From the cell containing the given text, extract its center point as [X, Y] coordinate. 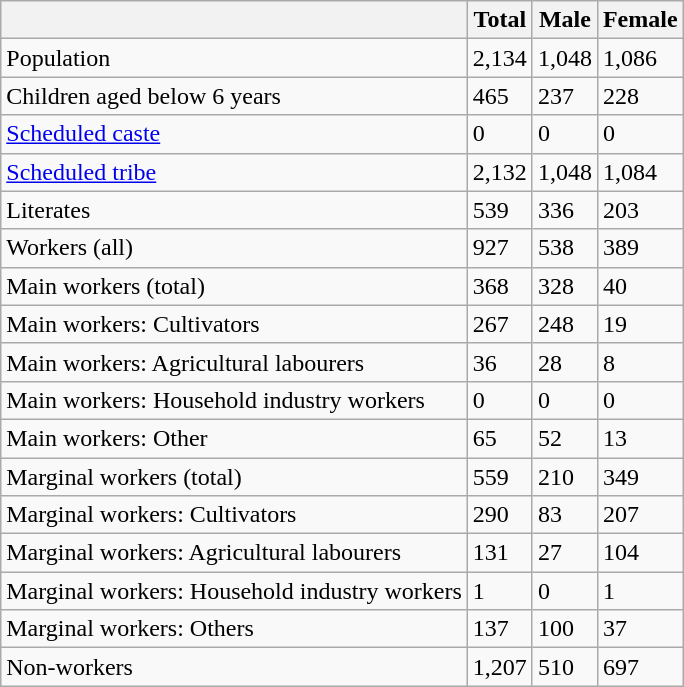
37 [640, 629]
Marginal workers: Agricultural labourers [234, 553]
328 [564, 286]
65 [500, 438]
Female [640, 20]
210 [564, 477]
Children aged below 6 years [234, 96]
203 [640, 210]
248 [564, 324]
927 [500, 248]
36 [500, 362]
2,134 [500, 58]
Marginal workers (total) [234, 477]
Literates [234, 210]
104 [640, 553]
510 [564, 667]
Main workers: Cultivators [234, 324]
Workers (all) [234, 248]
539 [500, 210]
Main workers: Agricultural labourers [234, 362]
237 [564, 96]
559 [500, 477]
349 [640, 477]
267 [500, 324]
83 [564, 515]
389 [640, 248]
137 [500, 629]
131 [500, 553]
100 [564, 629]
19 [640, 324]
52 [564, 438]
697 [640, 667]
Non-workers [234, 667]
Scheduled tribe [234, 172]
Scheduled caste [234, 134]
1,207 [500, 667]
368 [500, 286]
Male [564, 20]
207 [640, 515]
Main workers: Household industry workers [234, 400]
Main workers (total) [234, 286]
27 [564, 553]
290 [500, 515]
2,132 [500, 172]
Marginal workers: Household industry workers [234, 591]
1,086 [640, 58]
Marginal workers: Cultivators [234, 515]
336 [564, 210]
8 [640, 362]
40 [640, 286]
28 [564, 362]
Marginal workers: Others [234, 629]
1,084 [640, 172]
228 [640, 96]
13 [640, 438]
538 [564, 248]
Total [500, 20]
Population [234, 58]
Main workers: Other [234, 438]
465 [500, 96]
